For the text-containing cell, return its midpoint in (x, y) coordinate format. 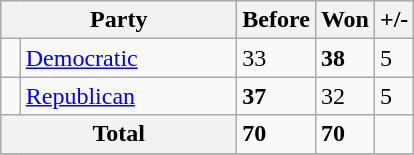
Before (276, 20)
Total (119, 134)
Party (119, 20)
Republican (128, 96)
38 (344, 58)
Won (344, 20)
32 (344, 96)
33 (276, 58)
+/- (394, 20)
37 (276, 96)
Democratic (128, 58)
